Scan for the cell matching the given text and deliver its (x, y) coordinate at center. 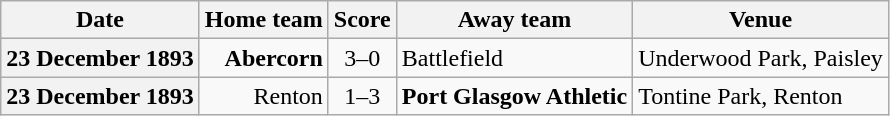
3–0 (362, 58)
Away team (514, 20)
Tontine Park, Renton (761, 96)
Score (362, 20)
Port Glasgow Athletic (514, 96)
Home team (264, 20)
Battlefield (514, 58)
Abercorn (264, 58)
1–3 (362, 96)
Underwood Park, Paisley (761, 58)
Venue (761, 20)
Date (100, 20)
Renton (264, 96)
